Extract the [X, Y] coordinate from the center of the cell holding the provided text.  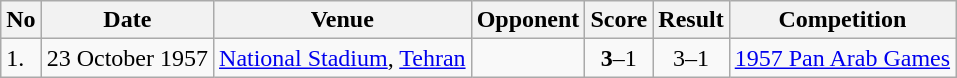
Opponent [528, 20]
Competition [842, 20]
National Stadium, Tehran [343, 58]
No [21, 20]
1. [21, 58]
1957 Pan Arab Games [842, 58]
Venue [343, 20]
Date [127, 20]
Score [619, 20]
23 October 1957 [127, 58]
Result [691, 20]
